Return [X, Y] of the center of cell containing provided text 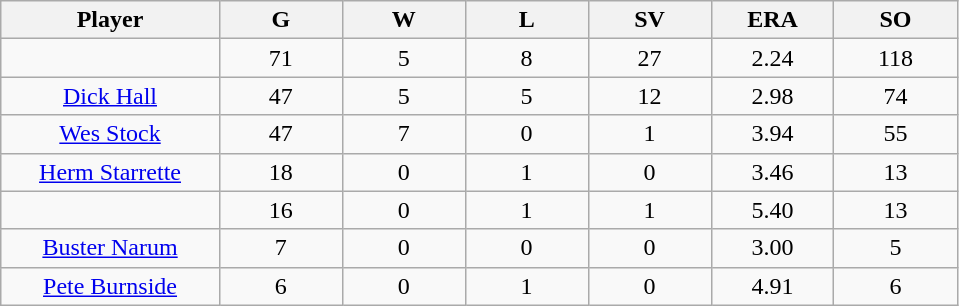
2.24 [772, 58]
Pete Burnside [110, 286]
Buster Narum [110, 248]
27 [650, 58]
16 [280, 210]
8 [526, 58]
SO [896, 20]
L [526, 20]
Dick Hall [110, 96]
12 [650, 96]
4.91 [772, 286]
74 [896, 96]
3.00 [772, 248]
W [404, 20]
G [280, 20]
SV [650, 20]
ERA [772, 20]
Player [110, 20]
5.40 [772, 210]
3.94 [772, 134]
18 [280, 172]
3.46 [772, 172]
Wes Stock [110, 134]
118 [896, 58]
71 [280, 58]
Herm Starrette [110, 172]
2.98 [772, 96]
55 [896, 134]
